Pinpoint the cell where the given text exists, returning its [x, y] midpoint coordinate. 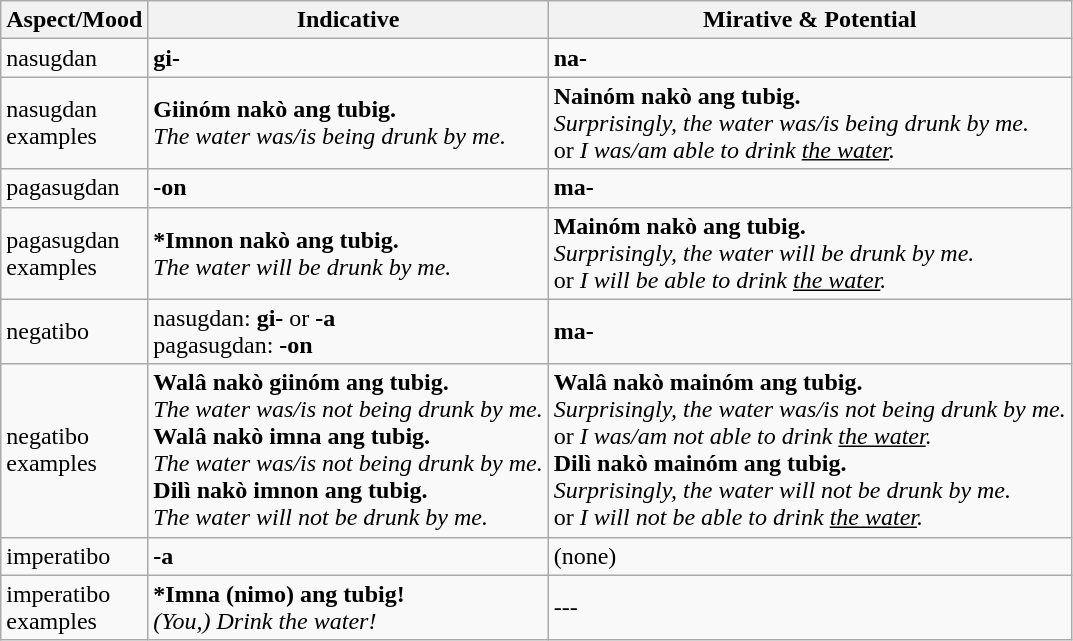
--- [810, 608]
nasugdan: gi- or -apagasugdan: -on [348, 332]
negatiboexamples [74, 450]
Nainóm nakò ang tubig.Surprisingly, the water was/is being drunk by me.or I was/am able to drink the water. [810, 123]
Mainóm nakò ang tubig.Surprisingly, the water will be drunk by me.or I will be able to drink the water. [810, 253]
-a [348, 556]
imperatibo [74, 556]
Aspect/Mood [74, 20]
nasugdan [74, 58]
imperatiboexamples [74, 608]
*Imnon nakò ang tubig.The water will be drunk by me. [348, 253]
-on [348, 188]
pagasugdanexamples [74, 253]
nasugdanexamples [74, 123]
na- [810, 58]
gi- [348, 58]
negatibo [74, 332]
pagasugdan [74, 188]
Giinóm nakò ang tubig.The water was/is being drunk by me. [348, 123]
(none) [810, 556]
*Imna (nimo) ang tubig!(You,) Drink the water! [348, 608]
Mirative & Potential [810, 20]
Indicative [348, 20]
